Capture the cell that displays the provided text and extract its (X, Y) central coordinate. 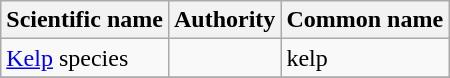
kelp (365, 58)
Scientific name (85, 20)
Kelp species (85, 58)
Common name (365, 20)
Authority (224, 20)
